Search for the cell housing the specified text and yield its [x, y] center coordinate. 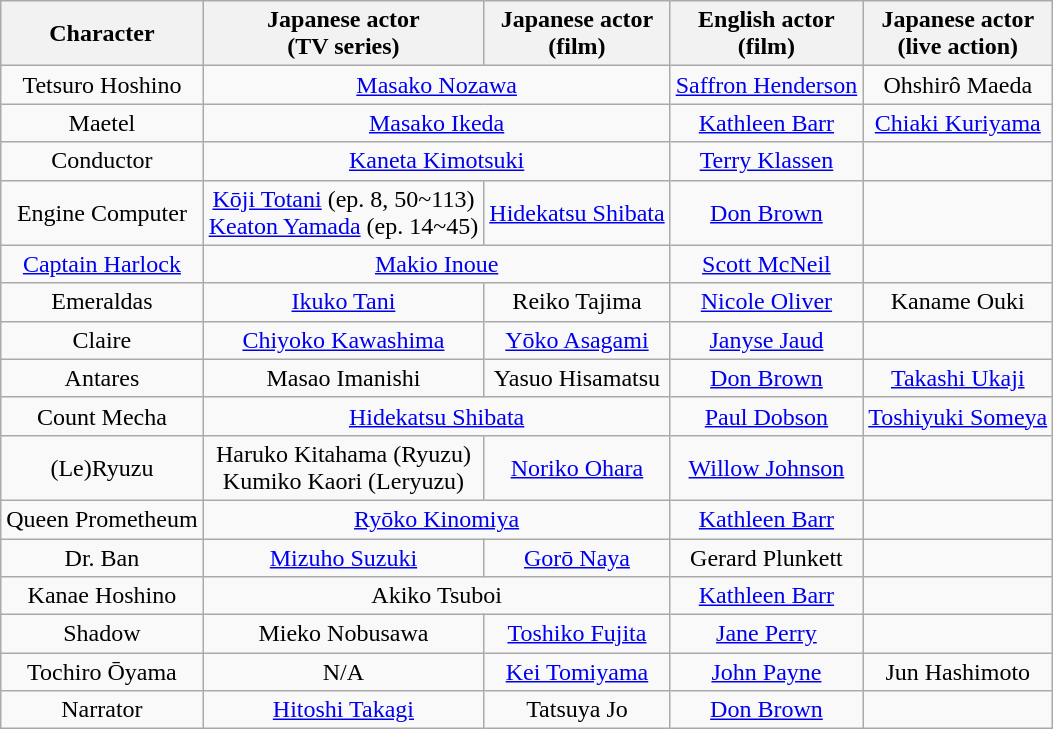
(Le)Ryuzu [102, 468]
Maetel [102, 123]
Japanese actor(live action) [958, 34]
Ikuko Tani [344, 302]
Ryōko Kinomiya [436, 519]
John Payne [766, 672]
Mieko Nobusawa [344, 634]
Jun Hashimoto [958, 672]
Akiko Tsuboi [436, 596]
Tetsuro Hoshino [102, 85]
Makio Inoue [436, 264]
Toshiko Fujita [577, 634]
Takashi Ukaji [958, 378]
Paul Dobson [766, 416]
Kaneta Kimotsuki [436, 161]
Saffron Henderson [766, 85]
English actor(film) [766, 34]
Ohshirô Maeda [958, 85]
Jane Perry [766, 634]
Janyse Jaud [766, 340]
Engine Computer [102, 212]
Japanese actor(TV series) [344, 34]
Antares [102, 378]
Character [102, 34]
Mizuho Suzuki [344, 557]
Tochiro Ōyama [102, 672]
Masao Imanishi [344, 378]
Emeraldas [102, 302]
Yasuo Hisamatsu [577, 378]
Chiyoko Kawashima [344, 340]
Tatsuya Jo [577, 710]
Kaname Ouki [958, 302]
Kōji Totani (ep. 8, 50~113)Keaton Yamada (ep. 14~45) [344, 212]
Conductor [102, 161]
N/A [344, 672]
Claire [102, 340]
Kei Tomiyama [577, 672]
Scott McNeil [766, 264]
Noriko Ohara [577, 468]
Captain Harlock [102, 264]
Masako Nozawa [436, 85]
Chiaki Kuriyama [958, 123]
Masako Ikeda [436, 123]
Yōko Asagami [577, 340]
Shadow [102, 634]
Hitoshi Takagi [344, 710]
Gerard Plunkett [766, 557]
Japanese actor(film) [577, 34]
Kanae Hoshino [102, 596]
Willow Johnson [766, 468]
Haruko Kitahama (Ryuzu) Kumiko Kaori (Leryuzu) [344, 468]
Gorō Naya [577, 557]
Dr. Ban [102, 557]
Narrator [102, 710]
Reiko Tajima [577, 302]
Terry Klassen [766, 161]
Nicole Oliver [766, 302]
Queen Prometheum [102, 519]
Toshiyuki Someya [958, 416]
Count Mecha [102, 416]
